For the text-containing cell, return its midpoint in [X, Y] coordinate format. 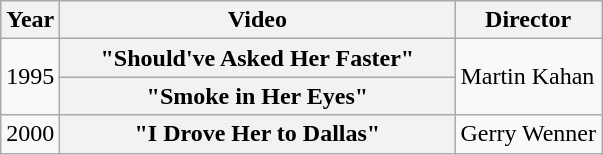
"Smoke in Her Eyes" [258, 96]
1995 [30, 77]
Director [528, 20]
Video [258, 20]
"Should've Asked Her Faster" [258, 58]
2000 [30, 134]
Martin Kahan [528, 77]
Year [30, 20]
Gerry Wenner [528, 134]
"I Drove Her to Dallas" [258, 134]
